Search for the cell housing the specified text and yield its [x, y] center coordinate. 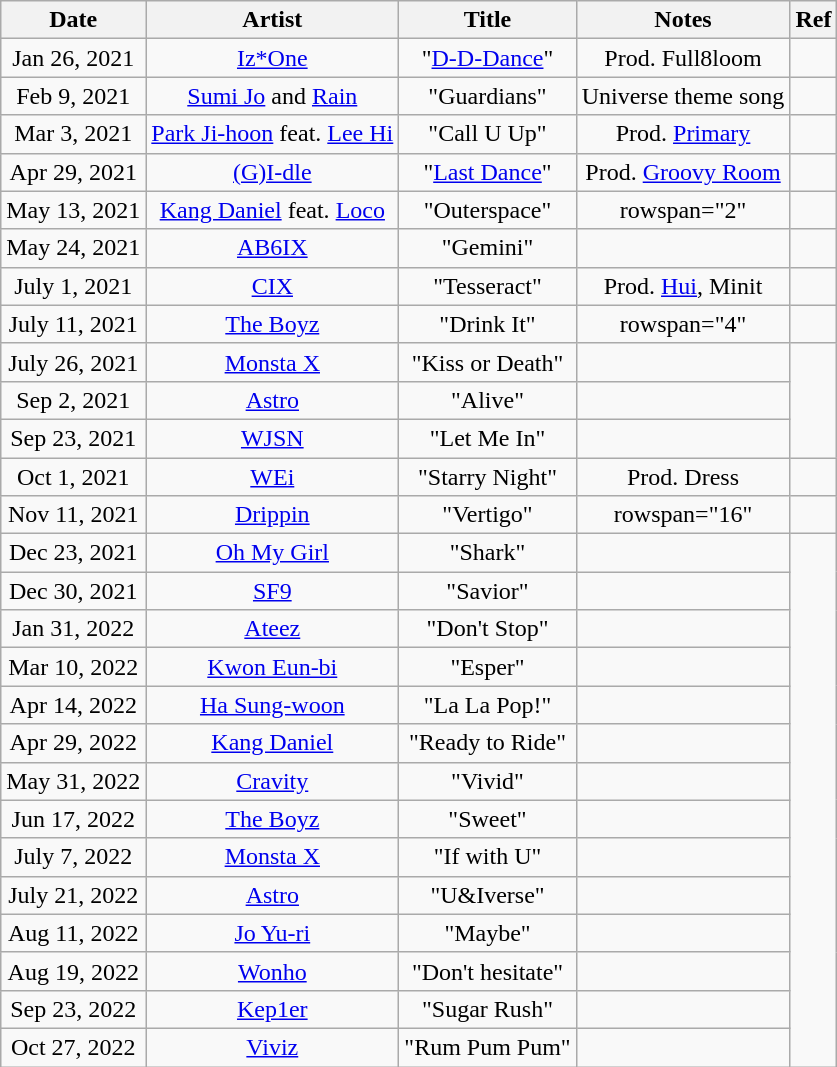
Title [488, 20]
Sep 23, 2022 [74, 1009]
"Kiss or Death" [488, 362]
Kwon Eun-bi [272, 667]
Date [74, 20]
Sep 2, 2021 [74, 400]
"Drink It" [488, 324]
"Last Dance" [488, 172]
"If with U" [488, 857]
CIX [272, 286]
Viviz [272, 1047]
rowspan="4" [683, 324]
"Savior" [488, 591]
"Let Me In" [488, 438]
Prod. Full8loom [683, 58]
Mar 3, 2021 [74, 134]
"Maybe" [488, 933]
May 24, 2021 [74, 248]
Prod. Primary [683, 134]
rowspan="16" [683, 515]
Cravity [272, 781]
Sumi Jo and Rain [272, 96]
WJSN [272, 438]
Feb 9, 2021 [74, 96]
Apr 14, 2022 [74, 705]
Nov 11, 2021 [74, 515]
Prod. Dress [683, 477]
AB6IX [272, 248]
Apr 29, 2021 [74, 172]
Oct 27, 2022 [74, 1047]
Kang Daniel [272, 743]
July 26, 2021 [74, 362]
"Gemini" [488, 248]
Jo Yu-ri [272, 933]
Notes [683, 20]
Wonho [272, 971]
"Guardians" [488, 96]
Park Ji-hoon feat. Lee Hi [272, 134]
Universe theme song [683, 96]
Dec 23, 2021 [74, 553]
Dec 30, 2021 [74, 591]
WEi [272, 477]
"Don't Stop" [488, 629]
"Sweet" [488, 819]
May 13, 2021 [74, 210]
Aug 11, 2022 [74, 933]
July 11, 2021 [74, 324]
"Ready to Ride" [488, 743]
Jan 31, 2022 [74, 629]
Jun 17, 2022 [74, 819]
Ref [814, 20]
July 21, 2022 [74, 895]
Kang Daniel feat. Loco [272, 210]
Drippin [272, 515]
"La La Pop!" [488, 705]
SF9 [272, 591]
Prod. Hui, Minit [683, 286]
Prod. Groovy Room [683, 172]
"Rum Pum Pum" [488, 1047]
"Esper" [488, 667]
July 1, 2021 [74, 286]
Apr 29, 2022 [74, 743]
Ha Sung-woon [272, 705]
Jan 26, 2021 [74, 58]
"Vertigo" [488, 515]
"Vivid" [488, 781]
rowspan="2" [683, 210]
"Tesseract" [488, 286]
"Shark" [488, 553]
"Sugar Rush" [488, 1009]
Oct 1, 2021 [74, 477]
July 7, 2022 [74, 857]
"Alive" [488, 400]
May 31, 2022 [74, 781]
Mar 10, 2022 [74, 667]
"Don't hesitate" [488, 971]
Aug 19, 2022 [74, 971]
Ateez [272, 629]
(G)I-dle [272, 172]
"Starry Night" [488, 477]
"U&Iverse" [488, 895]
"D-D-Dance" [488, 58]
Artist [272, 20]
Oh My Girl [272, 553]
Iz*One [272, 58]
Kep1er [272, 1009]
Sep 23, 2021 [74, 438]
"Call U Up" [488, 134]
"Outerspace" [488, 210]
